For the text-containing cell, return its midpoint in (x, y) coordinate format. 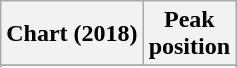
Peakposition (189, 34)
Chart (2018) (72, 34)
